Detect which cell encompasses the target text, then output its [X, Y] center coordinate. 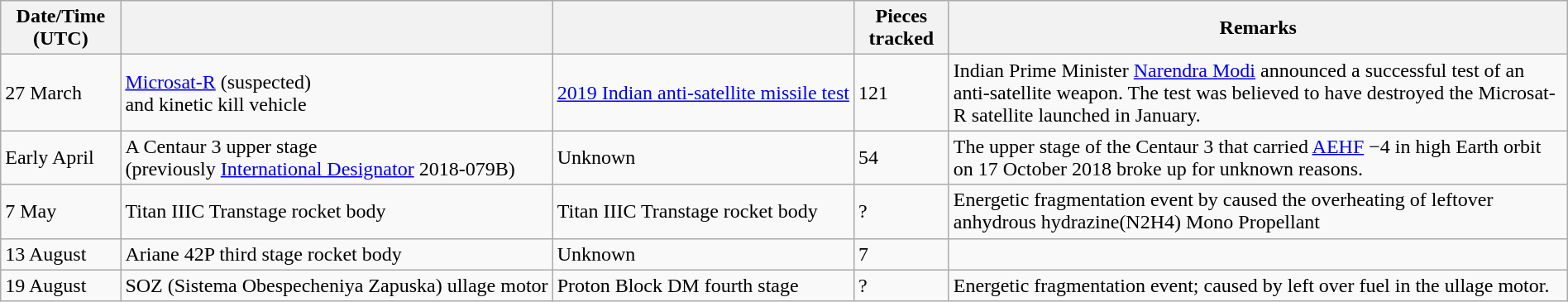
Energetic fragmentation event; caused by left over fuel in the ullage motor. [1258, 285]
Microsat-R (suspected) and kinetic kill vehicle [337, 93]
Energetic fragmentation event by caused the overheating of leftover anhydrous hydrazine(N2H4) Mono Propellant [1258, 212]
Ariane 42P third stage rocket body [337, 254]
121 [901, 93]
13 August [61, 254]
SOZ (Sistema Obespecheniya Zapuska) ullage motor [337, 285]
2019 Indian anti-satellite missile test [703, 93]
The upper stage of the Centaur 3 that carried AEHF −4 in high Earth orbit on 17 October 2018 broke up for unknown reasons. [1258, 157]
Remarks [1258, 28]
A Centaur 3 upper stage(previously International Designator 2018-079B) [337, 157]
19 August [61, 285]
Date/Time (UTC) [61, 28]
Pieces tracked [901, 28]
54 [901, 157]
7 [901, 254]
Early April [61, 157]
Proton Block DM fourth stage [703, 285]
7 May [61, 212]
27 March [61, 93]
